Output the [x, y] coordinate of the center of the cell containing the given text.  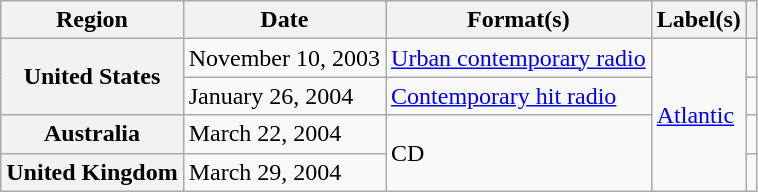
Urban contemporary radio [519, 58]
Label(s) [698, 20]
March 22, 2004 [284, 134]
CD [519, 153]
Contemporary hit radio [519, 96]
United Kingdom [92, 172]
Format(s) [519, 20]
Date [284, 20]
United States [92, 77]
January 26, 2004 [284, 96]
Atlantic [698, 115]
March 29, 2004 [284, 172]
Region [92, 20]
November 10, 2003 [284, 58]
Australia [92, 134]
